Output the [x, y] coordinate of the center of the cell containing the given text.  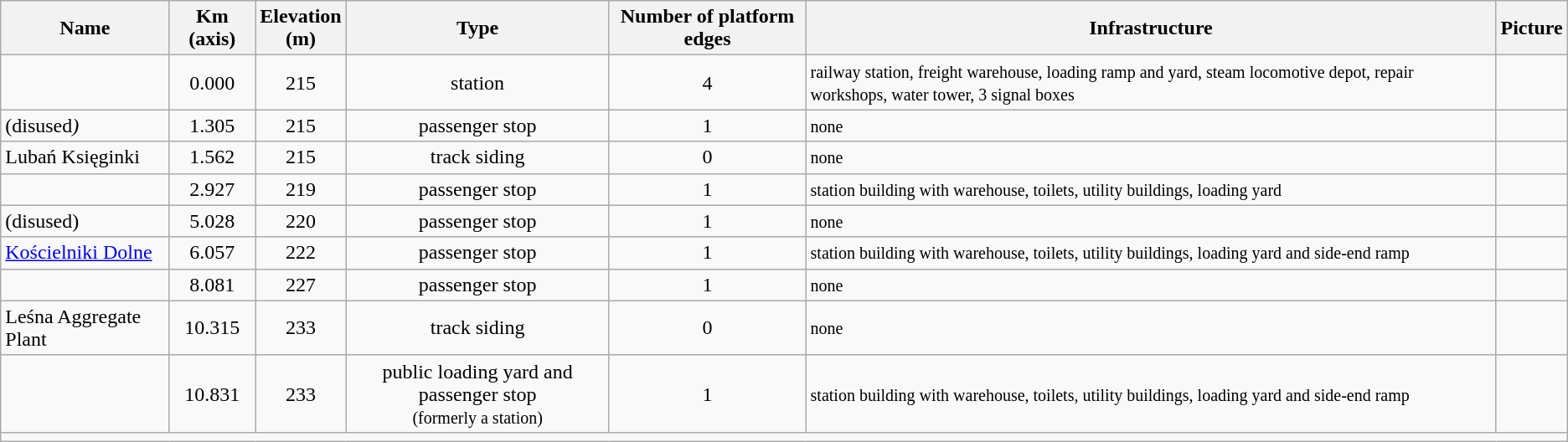
227 [301, 285]
station building with warehouse, toilets, utility buildings, loading yard [1151, 189]
0.000 [213, 82]
8.081 [213, 285]
6.057 [213, 253]
2.927 [213, 189]
Leśna Aggregate Plant [85, 328]
4 [707, 82]
1.562 [213, 157]
Km (axis) [213, 28]
10.831 [213, 393]
1.305 [213, 126]
10.315 [213, 328]
Picture [1531, 28]
Type [477, 28]
public loading yard and passenger stop(formerly a station) [477, 393]
railway station, freight warehouse, loading ramp and yard, steam locomotive depot, repair workshops, water tower, 3 signal boxes [1151, 82]
Elevation(m) [301, 28]
Lubań Księginki [85, 157]
222 [301, 253]
220 [301, 221]
Kościelniki Dolne [85, 253]
5.028 [213, 221]
219 [301, 189]
Infrastructure [1151, 28]
Number of platform edges [707, 28]
Name [85, 28]
station [477, 82]
